Return the (X, Y) coordinate for the center point of the cell that contains the specified text.  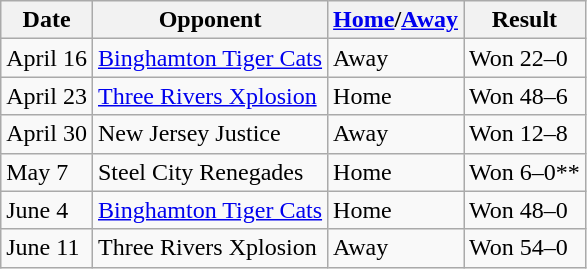
April 23 (47, 96)
Won 12–8 (525, 134)
April 30 (47, 134)
April 16 (47, 58)
New Jersey Justice (210, 134)
June 4 (47, 210)
May 7 (47, 172)
Result (525, 20)
Won 54–0 (525, 248)
Date (47, 20)
Home/Away (396, 20)
Opponent (210, 20)
Won 22–0 (525, 58)
Won 48–0 (525, 210)
Steel City Renegades (210, 172)
June 11 (47, 248)
Won 48–6 (525, 96)
Won 6–0** (525, 172)
